Find where the given text appears and provide that cell's center as (x, y) coordinate. 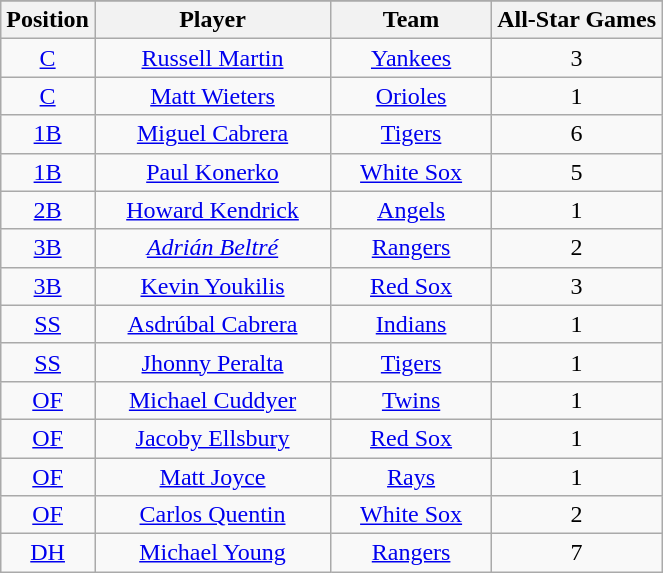
Matt Joyce (212, 477)
Orioles (412, 96)
All-Star Games (577, 20)
Angels (412, 210)
Russell Martin (212, 58)
Paul Konerko (212, 172)
Michael Young (212, 553)
Asdrúbal Cabrera (212, 324)
Indians (412, 324)
Team (412, 20)
Twins (412, 400)
Kevin Youkilis (212, 286)
Rays (412, 477)
Adrián Beltré (212, 248)
Jhonny Peralta (212, 362)
Michael Cuddyer (212, 400)
DH (48, 553)
5 (577, 172)
2B (48, 210)
Carlos Quentin (212, 515)
Miguel Cabrera (212, 134)
Jacoby Ellsbury (212, 438)
6 (577, 134)
Player (212, 20)
Howard Kendrick (212, 210)
Matt Wieters (212, 96)
Position (48, 20)
7 (577, 553)
Yankees (412, 58)
